Detect which cell encompasses the target text, then output its [X, Y] center coordinate. 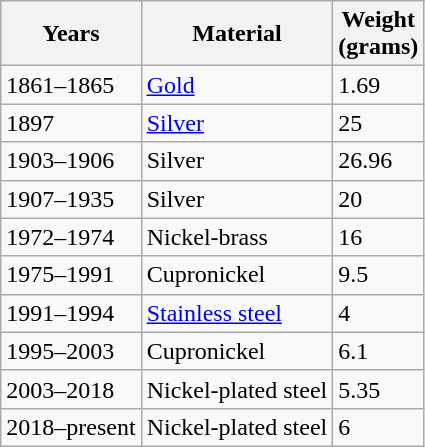
20 [378, 199]
Gold [237, 85]
1972–1974 [71, 237]
2018–present [71, 427]
25 [378, 123]
1995–2003 [71, 351]
Material [237, 34]
Nickel-brass [237, 237]
6 [378, 427]
2003–2018 [71, 389]
1907–1935 [71, 199]
9.5 [378, 275]
1975–1991 [71, 275]
26.96 [378, 161]
16 [378, 237]
Stainless steel [237, 313]
4 [378, 313]
1861–1865 [71, 85]
1897 [71, 123]
1991–1994 [71, 313]
Years [71, 34]
1903–1906 [71, 161]
6.1 [378, 351]
1.69 [378, 85]
5.35 [378, 389]
Weight(grams) [378, 34]
